Return the [X, Y] coordinate for the center point of the cell that contains the specified text.  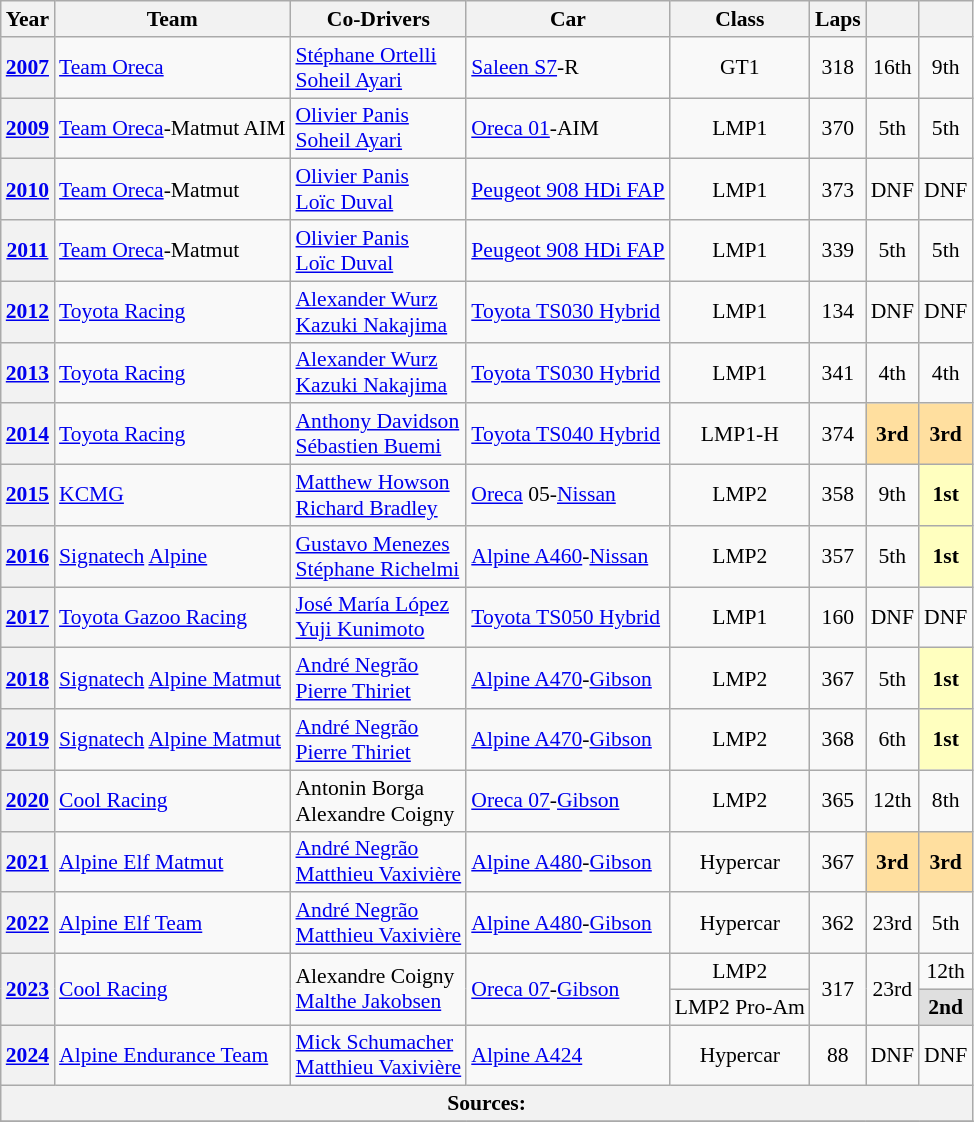
2011 [28, 250]
2007 [28, 68]
Oreca 01-AIM [568, 128]
Alpine Elf Matmut [172, 862]
134 [838, 312]
2024 [28, 1056]
2013 [28, 372]
2014 [28, 434]
370 [838, 128]
Alpine A460-Nissan [568, 556]
Alpine Endurance Team [172, 1056]
Toyota Gazoo Racing [172, 618]
Saleen S7-R [568, 68]
Laps [838, 19]
362 [838, 924]
Toyota TS040 Hybrid [568, 434]
2nd [946, 1007]
Sources: [487, 1104]
Alexandre Coigny Malthe Jakobsen [378, 990]
Year [28, 19]
374 [838, 434]
Team [172, 19]
357 [838, 556]
Anthony Davidson Sébastien Buemi [378, 434]
GT1 [740, 68]
Oreca 05-Nissan [568, 496]
6th [892, 740]
Toyota TS050 Hybrid [568, 618]
368 [838, 740]
LMP2 Pro-Am [740, 1007]
317 [838, 990]
Signatech Alpine [172, 556]
Team Oreca-Matmut AIM [172, 128]
2009 [28, 128]
2017 [28, 618]
Class [740, 19]
2012 [28, 312]
160 [838, 618]
2018 [28, 678]
2023 [28, 990]
358 [838, 496]
Alpine Elf Team [172, 924]
339 [838, 250]
Gustavo Menezes Stéphane Richelmi [378, 556]
LMP1-H [740, 434]
Stéphane Ortelli Soheil Ayari [378, 68]
2019 [28, 740]
2021 [28, 862]
341 [838, 372]
88 [838, 1056]
Co-Drivers [378, 19]
2022 [28, 924]
Antonin Borga Alexandre Coigny [378, 800]
Olivier Panis Soheil Ayari [378, 128]
365 [838, 800]
KCMG [172, 496]
Matthew Howson Richard Bradley [378, 496]
Alpine A424 [568, 1056]
2016 [28, 556]
2015 [28, 496]
16th [892, 68]
8th [946, 800]
2010 [28, 190]
318 [838, 68]
José María López Yuji Kunimoto [378, 618]
Car [568, 19]
373 [838, 190]
Team Oreca [172, 68]
Mick Schumacher Matthieu Vaxivière [378, 1056]
2020 [28, 800]
